Determine the (X, Y) coordinate at the center of the cell enclosing the given text.  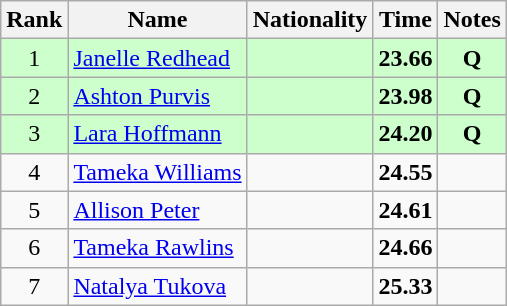
Time (406, 20)
24.20 (406, 134)
Ashton Purvis (158, 96)
4 (34, 172)
Tameka Williams (158, 172)
Nationality (310, 20)
Janelle Redhead (158, 58)
24.55 (406, 172)
Natalya Tukova (158, 286)
2 (34, 96)
3 (34, 134)
5 (34, 210)
Rank (34, 20)
1 (34, 58)
23.66 (406, 58)
24.66 (406, 248)
24.61 (406, 210)
Notes (472, 20)
Tameka Rawlins (158, 248)
25.33 (406, 286)
6 (34, 248)
23.98 (406, 96)
Allison Peter (158, 210)
7 (34, 286)
Name (158, 20)
Lara Hoffmann (158, 134)
